From the cell containing the given text, extract its center point as (x, y) coordinate. 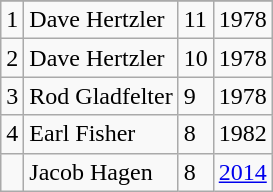
11 (196, 20)
1 (12, 20)
1982 (242, 134)
4 (12, 134)
3 (12, 96)
2 (12, 58)
Jacob Hagen (101, 172)
9 (196, 96)
Rod Gladfelter (101, 96)
Earl Fisher (101, 134)
10 (196, 58)
2014 (242, 172)
